Return (x, y) of the center of cell containing provided text 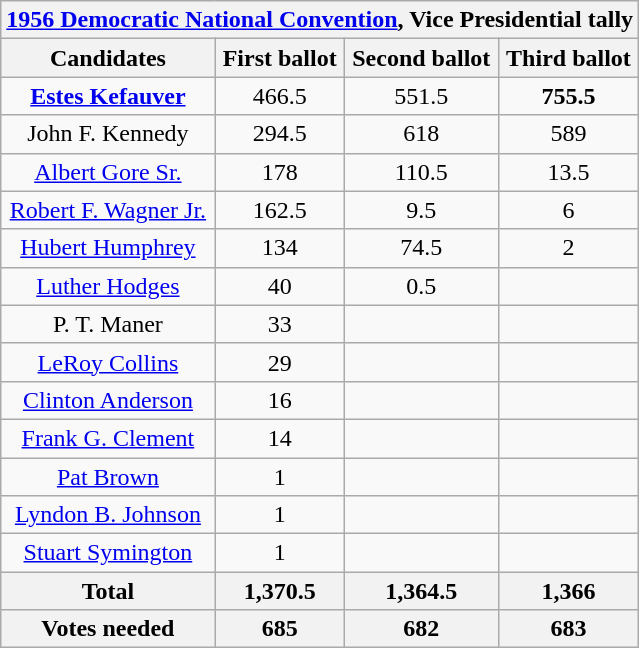
74.5 (421, 248)
Frank G. Clement (108, 438)
Votes needed (108, 629)
2 (568, 248)
683 (568, 629)
Lyndon B. Johnson (108, 515)
6 (568, 210)
Estes Kefauver (108, 96)
618 (421, 134)
16 (280, 400)
1956 Democratic National Convention, Vice Presidential tally (320, 20)
134 (280, 248)
Stuart Symington (108, 553)
755.5 (568, 96)
178 (280, 172)
110.5 (421, 172)
Candidates (108, 58)
29 (280, 362)
Second ballot (421, 58)
40 (280, 286)
1,364.5 (421, 591)
LeRoy Collins (108, 362)
14 (280, 438)
John F. Kennedy (108, 134)
0.5 (421, 286)
Clinton Anderson (108, 400)
Albert Gore Sr. (108, 172)
1,366 (568, 591)
466.5 (280, 96)
13.5 (568, 172)
9.5 (421, 210)
Total (108, 591)
P. T. Maner (108, 324)
589 (568, 134)
294.5 (280, 134)
First ballot (280, 58)
162.5 (280, 210)
551.5 (421, 96)
Hubert Humphrey (108, 248)
Robert F. Wagner Jr. (108, 210)
Third ballot (568, 58)
33 (280, 324)
Pat Brown (108, 477)
682 (421, 629)
Luther Hodges (108, 286)
685 (280, 629)
1,370.5 (280, 591)
